Return the (x, y) coordinate for the center point of the cell that contains the specified text.  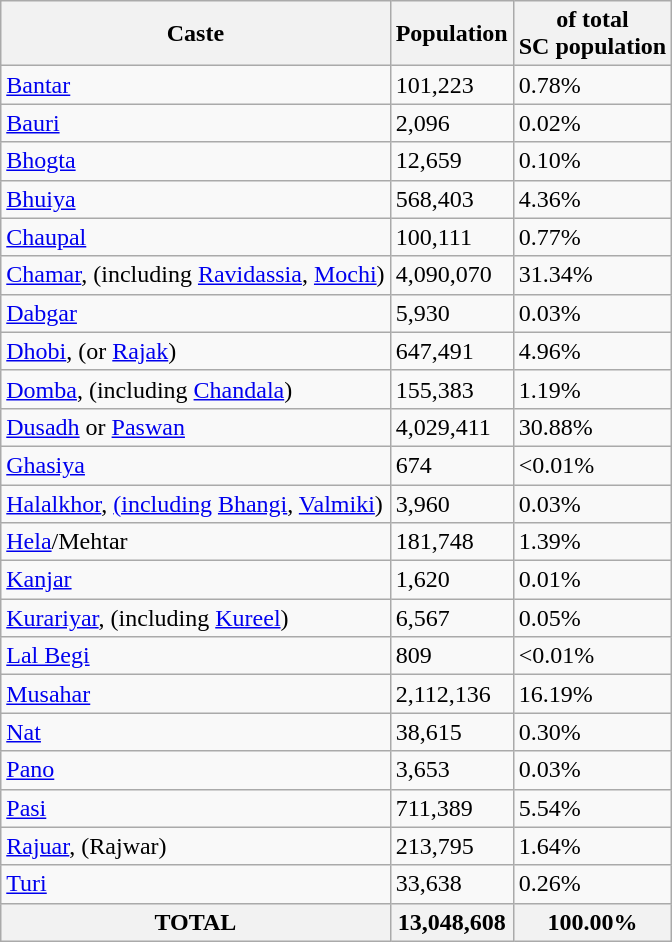
6,567 (452, 618)
33,638 (452, 884)
181,748 (452, 542)
5,930 (452, 313)
Bhogta (196, 161)
38,615 (452, 732)
0.02% (592, 123)
0.30% (592, 732)
Ghasiya (196, 465)
100.00% (592, 922)
1.19% (592, 389)
12,659 (452, 161)
4,090,070 (452, 275)
1.39% (592, 542)
647,491 (452, 351)
Domba, (including Chandala) (196, 389)
31.34% (592, 275)
of totalSC population (592, 34)
2,112,136 (452, 694)
674 (452, 465)
Chamar, (including Ravidassia, Mochi) (196, 275)
Rajuar, (Rajwar) (196, 846)
0.78% (592, 85)
155,383 (452, 389)
4,029,411 (452, 427)
Halalkhor, (including Bhangi, Valmiki) (196, 503)
30.88% (592, 427)
3,960 (452, 503)
16.19% (592, 694)
809 (452, 656)
2,096 (452, 123)
Dusadh or Paswan (196, 427)
Dhobi, (or Rajak) (196, 351)
Chaupal (196, 237)
TOTAL (196, 922)
Turi (196, 884)
3,653 (452, 770)
213,795 (452, 846)
Nat (196, 732)
Pasi (196, 808)
Population (452, 34)
1,620 (452, 580)
0.10% (592, 161)
0.01% (592, 580)
0.05% (592, 618)
Bauri (196, 123)
Kurariyar, (including Kureel) (196, 618)
Dabgar (196, 313)
101,223 (452, 85)
Bantar (196, 85)
Hela/Mehtar (196, 542)
5.54% (592, 808)
568,403 (452, 199)
Lal Begi (196, 656)
4.96% (592, 351)
13,048,608 (452, 922)
Kanjar (196, 580)
1.64% (592, 846)
0.26% (592, 884)
Musahar (196, 694)
Pano (196, 770)
0.77% (592, 237)
711,389 (452, 808)
4.36% (592, 199)
Caste (196, 34)
Bhuiya (196, 199)
100,111 (452, 237)
